Return the (X, Y) coordinate for the center point of the cell that contains the specified text.  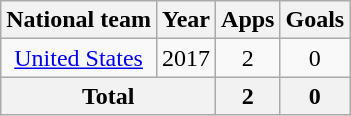
United States (79, 58)
2017 (186, 58)
Total (108, 96)
Goals (315, 20)
National team (79, 20)
Year (186, 20)
Apps (248, 20)
